Search for the cell housing the specified text and yield its [X, Y] center coordinate. 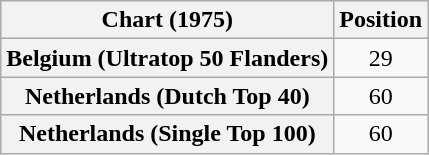
Position [381, 20]
Netherlands (Dutch Top 40) [168, 96]
Belgium (Ultratop 50 Flanders) [168, 58]
Chart (1975) [168, 20]
29 [381, 58]
Netherlands (Single Top 100) [168, 134]
